Output the (X, Y) coordinate of the center of the cell containing the given text.  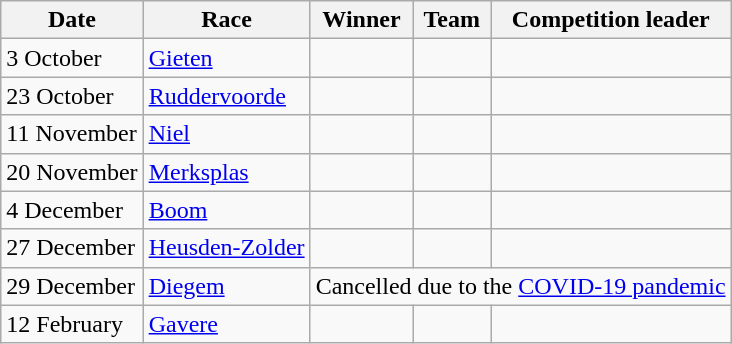
29 December (72, 286)
23 October (72, 96)
12 February (72, 324)
Merksplas (226, 172)
3 October (72, 58)
Cancelled due to the COVID-19 pandemic (520, 286)
27 December (72, 248)
Competition leader (612, 20)
Winner (362, 20)
4 December (72, 210)
Heusden-Zolder (226, 248)
Gieten (226, 58)
11 November (72, 134)
Boom (226, 210)
Niel (226, 134)
Race (226, 20)
Ruddervoorde (226, 96)
Team (452, 20)
Diegem (226, 286)
20 November (72, 172)
Gavere (226, 324)
Date (72, 20)
